Return the (x, y) coordinate for the center point of the cell that contains the specified text.  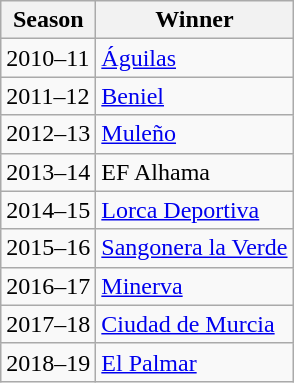
2017–18 (48, 324)
2012–13 (48, 134)
2016–17 (48, 286)
Lorca Deportiva (194, 210)
Winner (194, 20)
Águilas (194, 58)
2011–12 (48, 96)
Season (48, 20)
2010–11 (48, 58)
Beniel (194, 96)
EF Alhama (194, 172)
2013–14 (48, 172)
Ciudad de Murcia (194, 324)
2014–15 (48, 210)
Muleño (194, 134)
2018–19 (48, 362)
Minerva (194, 286)
El Palmar (194, 362)
2015–16 (48, 248)
Sangonera la Verde (194, 248)
